Determine the (X, Y) coordinate at the center of the cell enclosing the given text.  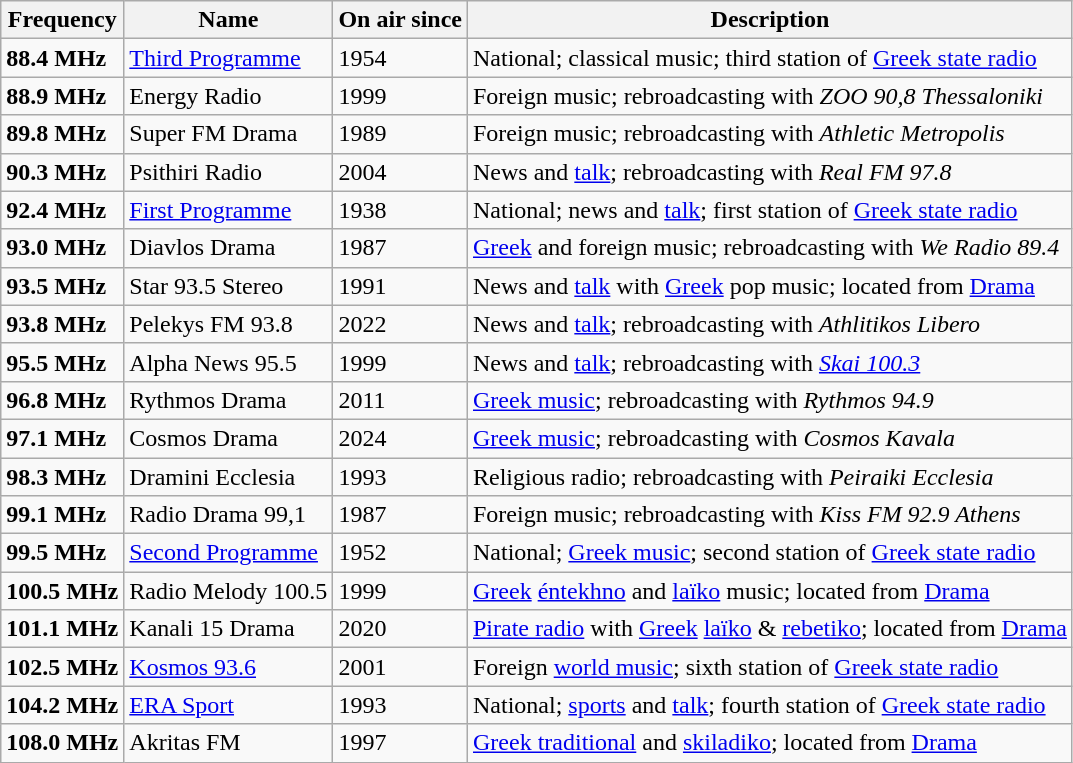
Foreign music; rebroadcasting with ZOO 90,8 Thessaloniki (770, 96)
Pirate radio with Greek laïko & rebetiko; located from Drama (770, 629)
99.5 MHz (62, 553)
News and talk; rebroadcasting with Real FM 97.8 (770, 172)
Radio Melody 100.5 (228, 591)
1991 (400, 286)
88.9 MHz (62, 96)
108.0 MHz (62, 743)
Akritas FM (228, 743)
1938 (400, 210)
News and talk; rebroadcasting with Athlitikos Libero (770, 324)
Kanali 15 Drama (228, 629)
National; sports and talk; fourth station of Greek state radio (770, 705)
Name (228, 20)
News and talk with Greek pop music; located from Drama (770, 286)
Energy Radio (228, 96)
1997 (400, 743)
90.3 MHz (62, 172)
102.5 MHz (62, 667)
Star 93.5 Stereo (228, 286)
Greek and foreign music; rebroadcasting with We Radio 89.4 (770, 248)
Religious radio; rebroadcasting with Peiraiki Ecclesia (770, 477)
2022 (400, 324)
93.5 MHz (62, 286)
Description (770, 20)
National; Greek music; second station of Greek state radio (770, 553)
Foreign music; rebroadcasting with Athletic Metropolis (770, 134)
Psithiri Radio (228, 172)
93.0 MHz (62, 248)
National; classical music; third station of Greek state radio (770, 58)
Dramini Ecclesia (228, 477)
First Programme (228, 210)
Alpha News 95.5 (228, 362)
National; news and talk; first station of Greek state radio (770, 210)
1989 (400, 134)
Kosmos 93.6 (228, 667)
Foreign world music; sixth station of Greek state radio (770, 667)
2001 (400, 667)
Foreign music; rebroadcasting with Kiss FM 92.9 Athens (770, 515)
Greek music; rebroadcasting with Rythmos 94.9 (770, 400)
1954 (400, 58)
88.4 MHz (62, 58)
2020 (400, 629)
100.5 MHz (62, 591)
96.8 MHz (62, 400)
99.1 MHz (62, 515)
Second Programme (228, 553)
2024 (400, 438)
ERA Sport (228, 705)
101.1 MHz (62, 629)
98.3 MHz (62, 477)
Rythmos Drama (228, 400)
92.4 MHz (62, 210)
93.8 MHz (62, 324)
News and talk; rebroadcasting with Skai 100.3 (770, 362)
95.5 MHz (62, 362)
Pelekys FM 93.8 (228, 324)
Radio Drama 99,1 (228, 515)
Frequency (62, 20)
104.2 MHz (62, 705)
Cosmos Drama (228, 438)
On air since (400, 20)
Greek éntekhno and laïko music; located from Drama (770, 591)
1952 (400, 553)
97.1 MHz (62, 438)
2011 (400, 400)
Third Programme (228, 58)
Greek music; rebroadcasting with Cosmos Kavala (770, 438)
Super FM Drama (228, 134)
Greek traditional and skiladiko; located from Drama (770, 743)
2004 (400, 172)
Diavlos Drama (228, 248)
89.8 MHz (62, 134)
